Scan for the cell matching the given text and deliver its (X, Y) coordinate at center. 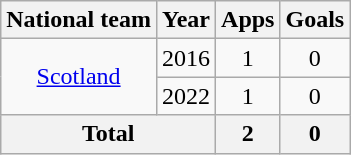
Year (186, 20)
2022 (186, 96)
Goals (315, 20)
National team (79, 20)
Total (108, 134)
Apps (248, 20)
Scotland (79, 77)
2 (248, 134)
2016 (186, 58)
